Provide the [x, y] coordinate of the cell's center where the given text is located.  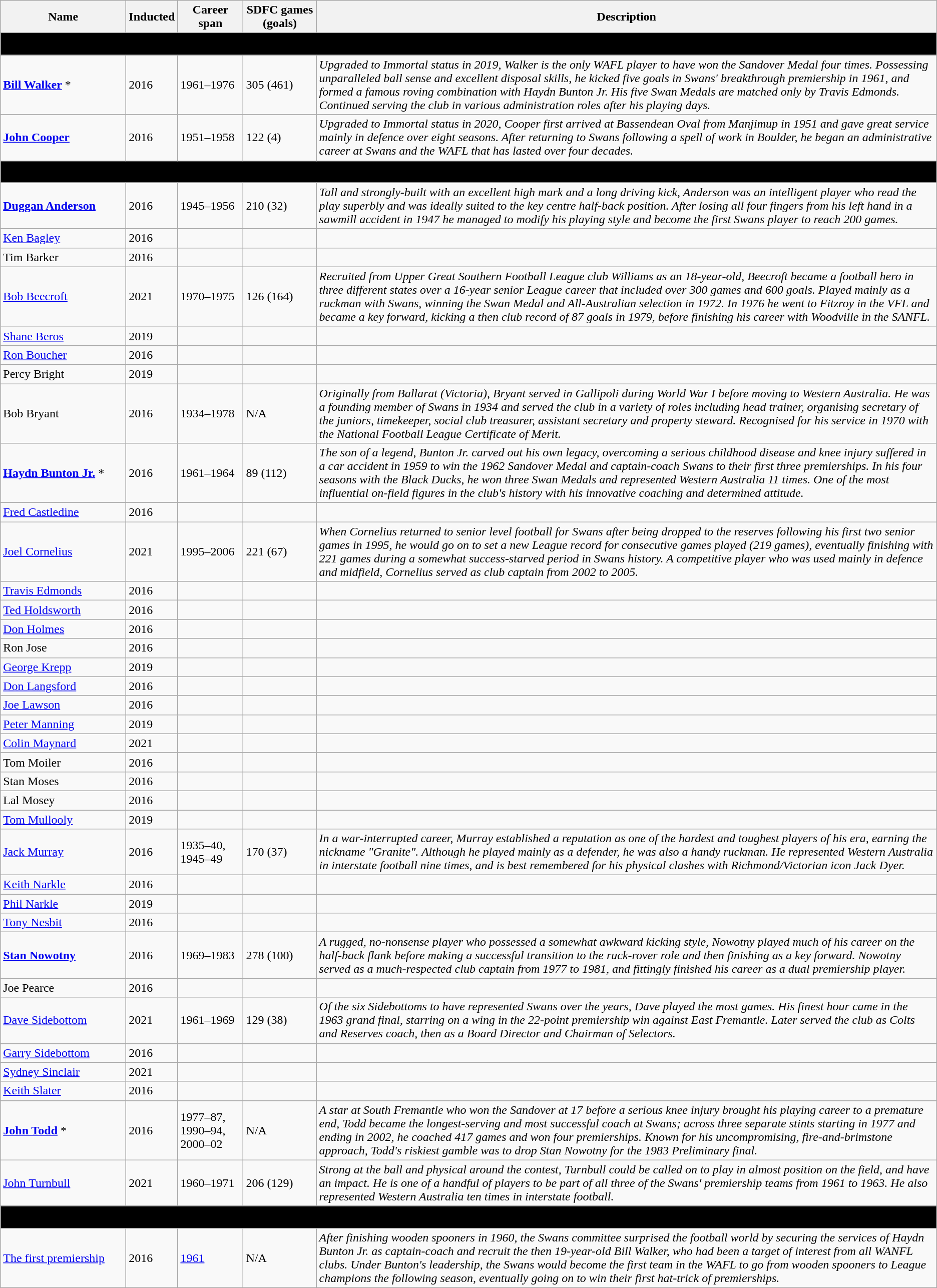
Bob Bryant [63, 413]
Iconic Moments [468, 1217]
Tim Barker [63, 257]
Immortals [468, 44]
Shane Beros [63, 336]
Bob Beecroft [63, 296]
305 (461) [280, 85]
1945–1956 [210, 206]
John Todd * [63, 1130]
1960–1971 [210, 1183]
John Turnbull [63, 1183]
Joe Pearce [63, 988]
210 (32) [280, 206]
Keith Slater [63, 1091]
Stan Nowotny [63, 955]
Duggan Anderson [63, 206]
Joel Cornelius [63, 551]
Joe Lawson [63, 705]
Don Langsford [63, 686]
170 (37) [280, 852]
Name [63, 17]
The first premiership [63, 1258]
SDFC games (goals) [280, 17]
Haydn Bunton Jr. * [63, 473]
1935–40, 1945–49 [210, 852]
89 (112) [280, 473]
Ron Jose [63, 648]
Colin Maynard [63, 743]
1961–1976 [210, 85]
1934–1978 [210, 413]
Inducted [152, 17]
Sydney Sinclair [63, 1072]
278 (100) [280, 955]
Ted Holdsworth [63, 610]
Other Hall of Fame Members [468, 172]
Phil Narkle [63, 904]
Lal Mosey [63, 800]
Career span [210, 17]
Fred Castledine [63, 512]
129 (38) [280, 1020]
Don Holmes [63, 629]
Description [627, 17]
206 (129) [280, 1183]
Ron Boucher [63, 355]
Keith Narkle [63, 885]
Stan Moses [63, 781]
Travis Edmonds [63, 591]
Dave Sidebottom [63, 1020]
1969–1983 [210, 955]
1961–1964 [210, 473]
1970–1975 [210, 296]
Garry Sidebottom [63, 1053]
1961 [210, 1258]
1951–1958 [210, 138]
126 (164) [280, 296]
Percy Bright [63, 374]
1961–1969 [210, 1020]
George Krepp [63, 667]
Peter Manning [63, 724]
John Cooper [63, 138]
122 (4) [280, 138]
Ken Bagley [63, 238]
1995–2006 [210, 551]
Bill Walker * [63, 85]
Tom Moiler [63, 762]
Tom Mullooly [63, 819]
Jack Murray [63, 852]
Tony Nesbit [63, 923]
221 (67) [280, 551]
1977–87, 1990–94, 2000–02 [210, 1130]
